Return [x, y] of the center of cell containing provided text 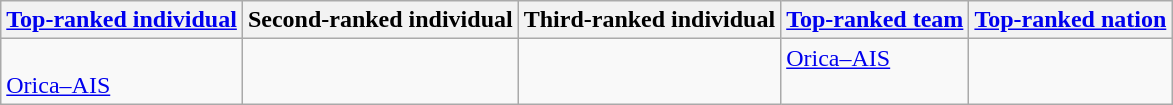
Top-ranked individual [122, 20]
Second-ranked individual [380, 20]
Top-ranked nation [1070, 20]
Third-ranked individual [649, 20]
Top-ranked team [875, 20]
